Provide the (X, Y) coordinate of the cell's center where the given text is located.  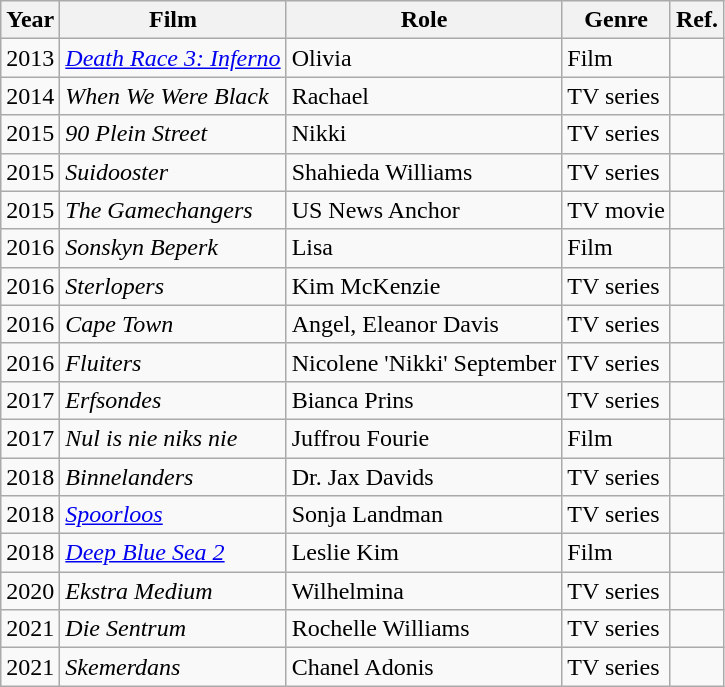
Role (424, 20)
Dr. Jax Davids (424, 477)
When We Were Black (173, 96)
Death Race 3: Inferno (173, 58)
US News Anchor (424, 210)
Suidooster (173, 172)
Deep Blue Sea 2 (173, 553)
Kim McKenzie (424, 286)
Bianca Prins (424, 400)
Spoorloos (173, 515)
Rachael (424, 96)
The Gamechangers (173, 210)
Lisa (424, 248)
2014 (30, 96)
Rochelle Williams (424, 629)
Year (30, 20)
Fluiters (173, 362)
Die Sentrum (173, 629)
2020 (30, 591)
90 Plein Street (173, 134)
Nikki (424, 134)
TV movie (616, 210)
Angel, Eleanor Davis (424, 324)
Ref. (696, 20)
Binnelanders (173, 477)
Chanel Adonis (424, 667)
Skemerdans (173, 667)
Genre (616, 20)
Sterlopers (173, 286)
Nicolene 'Nikki' September (424, 362)
Sonskyn Beperk (173, 248)
2013 (30, 58)
Ekstra Medium (173, 591)
Leslie Kim (424, 553)
Olivia (424, 58)
Juffrou Fourie (424, 438)
Shahieda Williams (424, 172)
Wilhelmina (424, 591)
Nul is nie niks nie (173, 438)
Sonja Landman (424, 515)
Cape Town (173, 324)
Erfsondes (173, 400)
